Search for the cell housing the specified text and yield its [x, y] center coordinate. 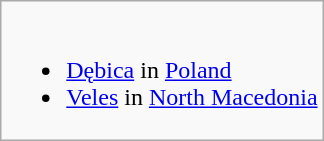
Dębica in Poland Veles in North Macedonia [162, 71]
